Search for the cell housing the specified text and yield its (X, Y) center coordinate. 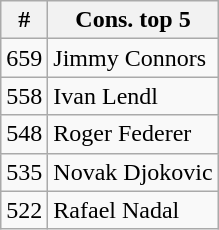
Novak Djokovic (133, 172)
659 (24, 58)
Roger Federer (133, 134)
# (24, 20)
548 (24, 134)
Rafael Nadal (133, 210)
Cons. top 5 (133, 20)
Jimmy Connors (133, 58)
522 (24, 210)
535 (24, 172)
558 (24, 96)
Ivan Lendl (133, 96)
